Detect which cell encompasses the target text, then output its [x, y] center coordinate. 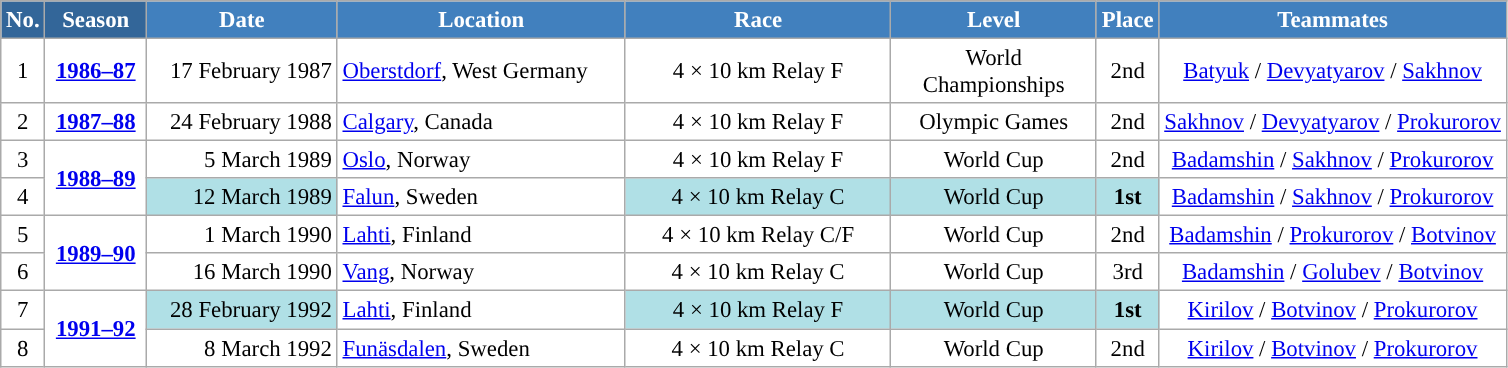
Race [758, 20]
7 [23, 310]
Location [481, 20]
Place [1127, 20]
24 February 1988 [242, 122]
Falun, Sweden [481, 197]
Teammates [1332, 20]
Calgary, Canada [481, 122]
16 March 1990 [242, 273]
4 × 10 km Relay C/F [758, 235]
2 [23, 122]
17 February 1987 [242, 72]
3 [23, 160]
3rd [1127, 273]
28 February 1992 [242, 310]
Badamshin / Prokurorov / Botvinov [1332, 235]
12 March 1989 [242, 197]
Oberstdorf, West Germany [481, 72]
5 March 1989 [242, 160]
5 [23, 235]
1987–88 [96, 122]
Season [96, 20]
8 March 1992 [242, 348]
1989–90 [96, 254]
Funäsdalen, Sweden [481, 348]
1 [23, 72]
Batyuk / Devyatyarov / Sakhnov [1332, 72]
Vang, Norway [481, 273]
Level [994, 20]
Sakhnov / Devyatyarov / Prokurorov [1332, 122]
Date [242, 20]
Badamshin / Golubev / Botvinov [1332, 273]
No. [23, 20]
8 [23, 348]
Olympic Games [994, 122]
1991–92 [96, 328]
1988–89 [96, 178]
Oslo, Norway [481, 160]
4 [23, 197]
1986–87 [96, 72]
World Championships [994, 72]
6 [23, 273]
1 March 1990 [242, 235]
